Detect which cell encompasses the target text, then output its [X, Y] center coordinate. 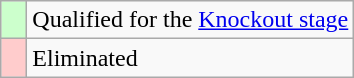
Eliminated [190, 58]
Qualified for the Knockout stage [190, 20]
